Extract the [x, y] coordinate from the center of the cell holding the provided text.  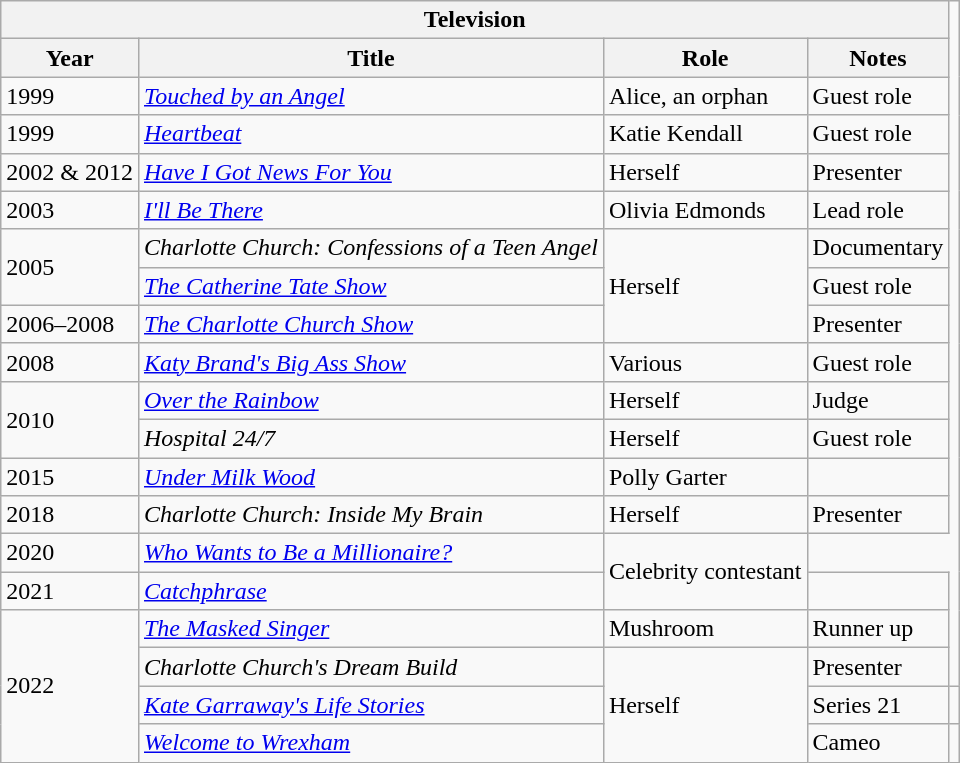
Cameo [878, 743]
Role [705, 58]
Title [370, 58]
Series 21 [878, 705]
Who Wants to Be a Millionaire? [370, 553]
Charlotte Church's Dream Build [370, 667]
Have I Got News For You [370, 172]
Catchphrase [370, 591]
Hospital 24/7 [370, 438]
Charlotte Church: Inside My Brain [370, 515]
I'll Be There [370, 210]
Celebrity contestant [705, 572]
Katie Kendall [705, 134]
Various [705, 362]
Katy Brand's Big Ass Show [370, 362]
Heartbeat [370, 134]
Television [475, 20]
Polly Garter [705, 477]
2015 [70, 477]
The Charlotte Church Show [370, 324]
2003 [70, 210]
2006–2008 [70, 324]
Alice, an orphan [705, 96]
2021 [70, 591]
Year [70, 58]
Kate Garraway's Life Stories [370, 705]
Mushroom [705, 629]
Charlotte Church: Confessions of a Teen Angel [370, 248]
Documentary [878, 248]
2020 [70, 553]
2022 [70, 686]
Under Milk Wood [370, 477]
2005 [70, 267]
Touched by an Angel [370, 96]
2008 [70, 362]
Lead role [878, 210]
The Masked Singer [370, 629]
2002 & 2012 [70, 172]
Olivia Edmonds [705, 210]
The Catherine Tate Show [370, 286]
Judge [878, 400]
2010 [70, 419]
Runner up [878, 629]
Over the Rainbow [370, 400]
Notes [878, 58]
Welcome to Wrexham [370, 743]
2018 [70, 515]
